For the text-containing cell, return its midpoint in [X, Y] coordinate format. 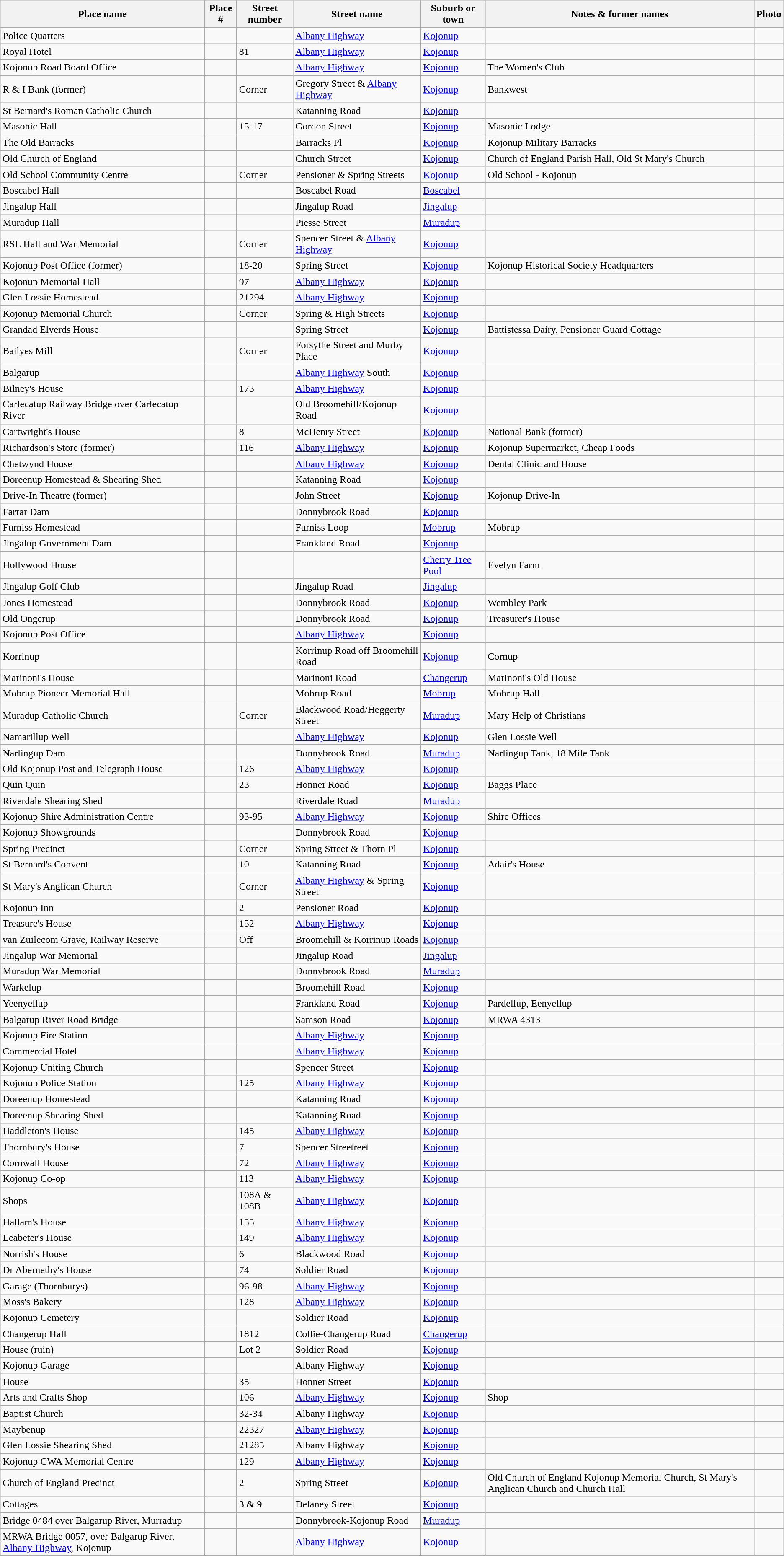
Chetwynd House [103, 463]
Pensioner & Spring Streets [357, 174]
Place name [103, 14]
126 [265, 769]
Adair's House [620, 865]
Kojonup Police Station [103, 1083]
Church of England Precinct [103, 1483]
Spring Precinct [103, 849]
Furniss Homestead [103, 528]
Marinoni's Old House [620, 678]
Richardson's Store (former) [103, 448]
Suburb or town [453, 14]
Blackwood Road/Heggerty Street [357, 715]
15-17 [265, 127]
Pensioner Road [357, 908]
6 [265, 1254]
Marinoni's House [103, 678]
Mobrup Pioneer Memorial Hall [103, 694]
Church Street [357, 158]
Spring Street & Thorn Pl [357, 849]
Cottages [103, 1504]
Place # [220, 14]
Doreenup Homestead [103, 1099]
Maybenup [103, 1429]
Jingalup Golf Club [103, 587]
Kojonup Inn [103, 908]
Thornbury's House [103, 1147]
Yeenyellup [103, 1003]
Albany Highway South [357, 373]
Old Ongerup [103, 619]
Namarillup Well [103, 737]
Old Broomehill/Kojonup Road [357, 410]
Albany Highway & Spring Street [357, 886]
10 [265, 865]
Bankwest [620, 89]
149 [265, 1238]
Jones Homestead [103, 603]
Lot 2 [265, 1350]
93-95 [265, 817]
128 [265, 1302]
145 [265, 1131]
Church of England Parish Hall, Old St Mary's Church [620, 158]
Cherry Tree Pool [453, 565]
Gregory Street & Albany Highway [357, 89]
Balgarup [103, 373]
Broomehill Road [357, 987]
Kojonup Post Office (former) [103, 266]
Bailyes Mill [103, 351]
32-34 [265, 1414]
Battistessa Dairy, Pensioner Guard Cottage [620, 329]
125 [265, 1083]
Honner Street [357, 1382]
Shop [620, 1398]
Korrinup Road off Broomehill Road [357, 656]
Jingalup War Memorial [103, 955]
7 [265, 1147]
Masonic Lodge [620, 127]
Changerup Hall [103, 1334]
96-98 [265, 1286]
Boscabel Road [357, 190]
Kojonup Memorial Church [103, 313]
Kojonup Road Board Office [103, 67]
Balgarup River Road Bridge [103, 1019]
Notes & former names [620, 14]
81 [265, 52]
Police Quarters [103, 36]
8 [265, 432]
Shops [103, 1200]
Mobrup Road [357, 694]
21294 [265, 298]
Jingalup Hall [103, 206]
Warkelup [103, 987]
Muradup Hall [103, 223]
The Old Barracks [103, 142]
Treasurer's House [620, 619]
Hollywood House [103, 565]
Hallam's House [103, 1222]
18-20 [265, 266]
Furniss Loop [357, 528]
Old Church of England [103, 158]
Kojonup Fire Station [103, 1035]
Street name [357, 14]
Gordon Street [357, 127]
1812 [265, 1334]
van Zuilecom Grave, Railway Reserve [103, 940]
Old School Community Centre [103, 174]
Masonic Hall [103, 127]
Kojonup Memorial Hall [103, 282]
Old School - Kojonup [620, 174]
113 [265, 1179]
Narlingup Tank, 18 Mile Tank [620, 753]
House [103, 1382]
MRWA Bridge 0057, over Balgarup River, Albany Highway, Kojonup [103, 1542]
Garage (Thornburys) [103, 1286]
22327 [265, 1429]
Jingalup Government Dam [103, 544]
Cornwall House [103, 1163]
Dental Clinic and House [620, 463]
Kojonup Post Office [103, 634]
Treasure's House [103, 924]
74 [265, 1270]
Narlingup Dam [103, 753]
Donnybrook-Kojonup Road [357, 1520]
72 [265, 1163]
Blackwood Road [357, 1254]
Quin Quin [103, 784]
21285 [265, 1445]
Kojonup Shire Administration Centre [103, 817]
Spencer Street & Albany Highway [357, 244]
Collie-Changerup Road [357, 1334]
Dr Abernethy's House [103, 1270]
Haddleton's House [103, 1131]
152 [265, 924]
RSL Hall and War Memorial [103, 244]
Old Kojonup Post and Telegraph House [103, 769]
Baggs Place [620, 784]
23 [265, 784]
R & I Bank (former) [103, 89]
National Bank (former) [620, 432]
Kojonup Showgrounds [103, 833]
Royal Hotel [103, 52]
Muradup War Memorial [103, 971]
Off [265, 940]
129 [265, 1461]
Kojonup Drive-In [620, 495]
Norrish's House [103, 1254]
Arts and Crafts Shop [103, 1398]
Honner Road [357, 784]
Drive-In Theatre (former) [103, 495]
Kojonup Uniting Church [103, 1067]
Muradup Catholic Church [103, 715]
Kojonup Supermarket, Cheap Foods [620, 448]
Doreenup Homestead & Shearing Shed [103, 479]
Bridge 0484 over Balgarup River, Murradup [103, 1520]
Riverdale Shearing Shed [103, 801]
Spencer Streetreet [357, 1147]
Old Church of England Kojonup Memorial Church, St Mary's Anglican Church and Church Hall [620, 1483]
Barracks Pl [357, 142]
Kojonup CWA Memorial Centre [103, 1461]
The Women's Club [620, 67]
97 [265, 282]
116 [265, 448]
House (ruin) [103, 1350]
Kojonup Garage [103, 1366]
McHenry Street [357, 432]
Piesse Street [357, 223]
Riverdale Road [357, 801]
3 & 9 [265, 1504]
Moss's Bakery [103, 1302]
35 [265, 1382]
Glen Lossie Well [620, 737]
Photo [769, 14]
Spencer Street [357, 1067]
Commercial Hotel [103, 1051]
Glen Lossie Shearing Shed [103, 1445]
Cartwright's House [103, 432]
Grandad Elverds House [103, 329]
Spring & High Streets [357, 313]
Boscabel Hall [103, 190]
Broomehill & Korrinup Roads [357, 940]
Evelyn Farm [620, 565]
St Bernard's Convent [103, 865]
106 [265, 1398]
Leabeter's House [103, 1238]
Kojonup Co-op [103, 1179]
Pardellup, Eenyellup [620, 1003]
Glen Lossie Homestead [103, 298]
Samson Road [357, 1019]
Bilney's House [103, 388]
Forsythe Street and Murby Place [357, 351]
Cornup [620, 656]
MRWA 4313 [620, 1019]
Shire Offices [620, 817]
Kojonup Cemetery [103, 1318]
Doreenup Shearing Shed [103, 1115]
Wembley Park [620, 603]
Marinoni Road [357, 678]
John Street [357, 495]
173 [265, 388]
Farrar Dam [103, 512]
Korrinup [103, 656]
Carlecatup Railway Bridge over Carlecatup River [103, 410]
Baptist Church [103, 1414]
Kojonup Military Barracks [620, 142]
Mobrup Hall [620, 694]
St Bernard's Roman Catholic Church [103, 111]
Kojonup Historical Society Headquarters [620, 266]
St Mary's Anglican Church [103, 886]
Mary Help of Christians [620, 715]
Boscabel [453, 190]
Street number [265, 14]
108A & 108B [265, 1200]
Delaney Street [357, 1504]
155 [265, 1222]
